From the cell containing the given text, extract its center point as [X, Y] coordinate. 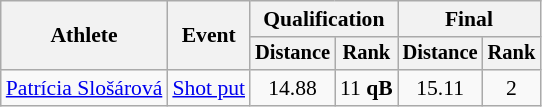
Event [208, 36]
2 [512, 88]
Patrícia Slošárová [84, 88]
15.11 [440, 88]
14.88 [292, 88]
Qualification [324, 19]
Final [469, 19]
11 qB [366, 88]
Athlete [84, 36]
Shot put [208, 88]
